Return the [x, y] coordinate for the center point of the cell that contains the specified text.  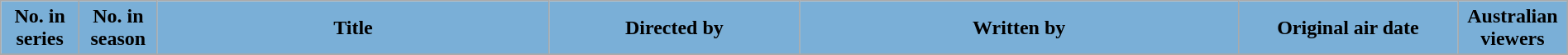
No. inseason [117, 28]
No. inseries [40, 28]
Original air date [1348, 28]
Australian viewers [1513, 28]
Directed by [675, 28]
Title [353, 28]
Written by [1019, 28]
